Return (X, Y) of the center of cell containing provided text 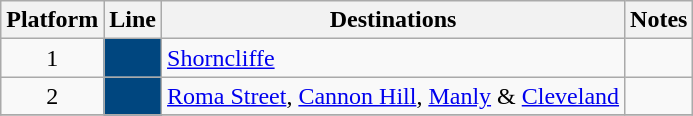
1 (52, 58)
Roma Street, Cannon Hill, Manly & Cleveland (394, 96)
Platform (52, 20)
Shorncliffe (394, 58)
Notes (659, 20)
Destinations (394, 20)
Line (133, 20)
2 (52, 96)
